Return [X, Y] of the center of cell containing provided text 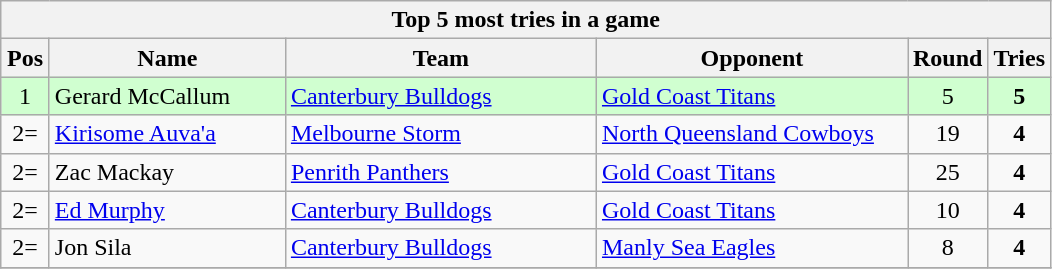
1 [26, 96]
19 [948, 134]
Manly Sea Eagles [752, 248]
25 [948, 172]
Zac Mackay [167, 172]
10 [948, 210]
Name [167, 58]
Top 5 most tries in a game [526, 20]
Gerard McCallum [167, 96]
Ed Murphy [167, 210]
Jon Sila [167, 248]
Team [440, 58]
Round [948, 58]
Penrith Panthers [440, 172]
Kirisome Auva'a [167, 134]
Pos [26, 58]
Opponent [752, 58]
Melbourne Storm [440, 134]
North Queensland Cowboys [752, 134]
8 [948, 248]
Tries [1020, 58]
